Find where the given text appears and provide that cell's center as (x, y) coordinate. 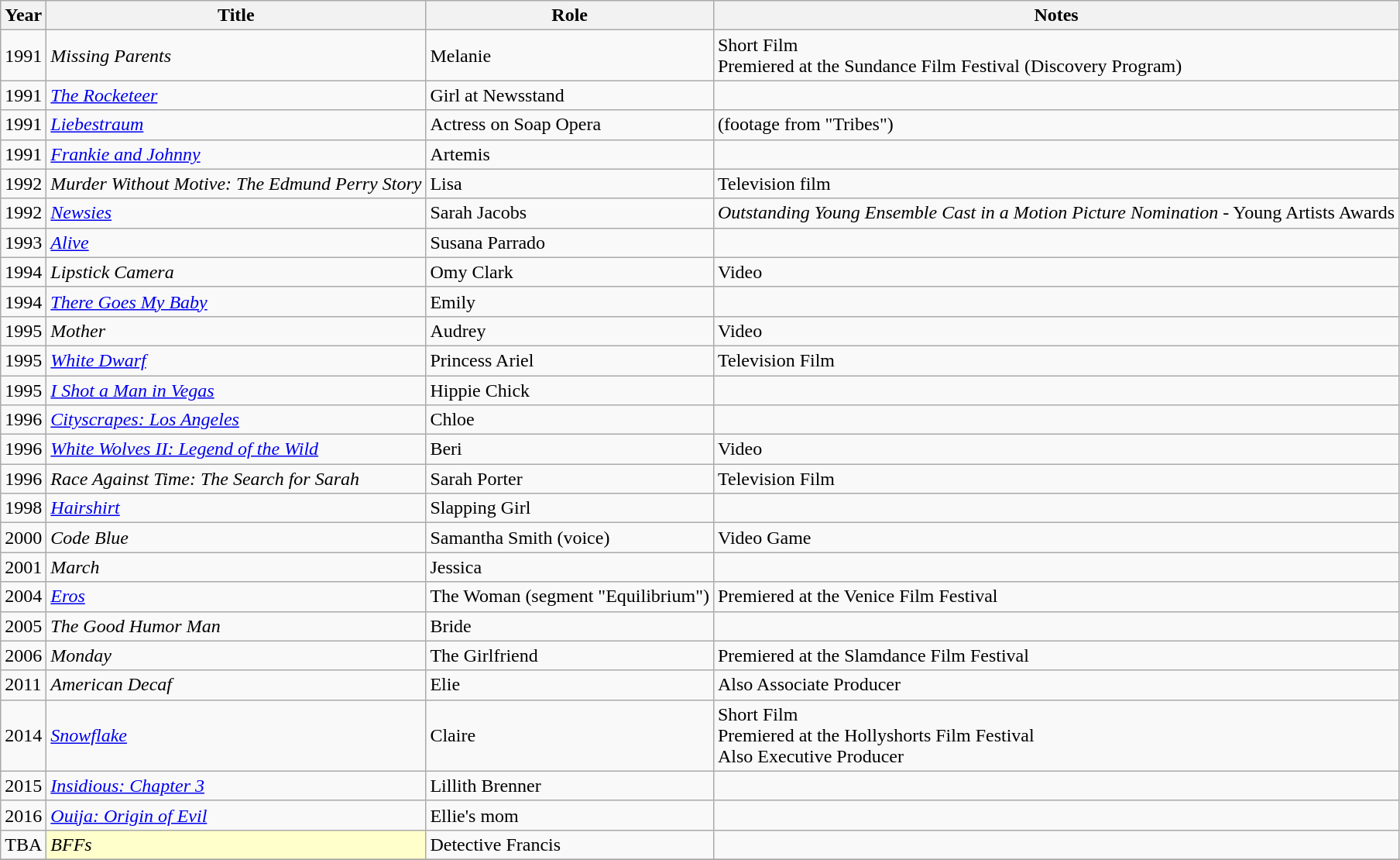
BFFs (236, 845)
There Goes My Baby (236, 301)
Title (236, 15)
The Good Humor Man (236, 626)
Claire (570, 735)
2000 (23, 538)
Race Against Time: The Search for Sarah (236, 479)
Actress on Soap Opera (570, 125)
Television film (1056, 184)
Missing Parents (236, 56)
Sarah Jacobs (570, 213)
Year (23, 15)
Audrey (570, 331)
Insidious: Chapter 3 (236, 786)
Lisa (570, 184)
Princess Ariel (570, 360)
2011 (23, 685)
TBA (23, 845)
March (236, 567)
Code Blue (236, 538)
Murder Without Motive: The Edmund Perry Story (236, 184)
Premiered at the Slamdance Film Festival (1056, 655)
Snowflake (236, 735)
The Rocketeer (236, 95)
Jessica (570, 567)
2016 (23, 815)
Lillith Brenner (570, 786)
2001 (23, 567)
Chloe (570, 420)
Premiered at the Venice Film Festival (1056, 597)
2014 (23, 735)
(footage from "Tribes") (1056, 125)
White Dwarf (236, 360)
Detective Francis (570, 845)
Susana Parrado (570, 243)
Cityscrapes: Los Angeles (236, 420)
Melanie (570, 56)
Elie (570, 685)
Outstanding Young Ensemble Cast in a Motion Picture Nomination - Young Artists Awards (1056, 213)
1993 (23, 243)
Mother (236, 331)
2015 (23, 786)
Newsies (236, 213)
Omy Clark (570, 272)
Liebestraum (236, 125)
1998 (23, 508)
I Shot a Man in Vegas (236, 390)
Frankie and Johnny (236, 154)
Lipstick Camera (236, 272)
Role (570, 15)
Bride (570, 626)
2004 (23, 597)
Ouija: Origin of Evil (236, 815)
Artemis (570, 154)
2005 (23, 626)
The Woman (segment "Equilibrium") (570, 597)
Sarah Porter (570, 479)
Eros (236, 597)
White Wolves II: Legend of the Wild (236, 449)
Monday (236, 655)
Hippie Chick (570, 390)
Emily (570, 301)
Alive (236, 243)
Short FilmPremiered at the Sundance Film Festival (Discovery Program) (1056, 56)
2006 (23, 655)
Also Associate Producer (1056, 685)
Samantha Smith (voice) (570, 538)
Short FilmPremiered at the Hollyshorts Film FestivalAlso Executive Producer (1056, 735)
The Girlfriend (570, 655)
Notes (1056, 15)
Beri (570, 449)
Slapping Girl (570, 508)
American Decaf (236, 685)
Video Game (1056, 538)
Ellie's mom (570, 815)
Hairshirt (236, 508)
Girl at Newsstand (570, 95)
